Pinpoint the cell where the given text exists, returning its (X, Y) midpoint coordinate. 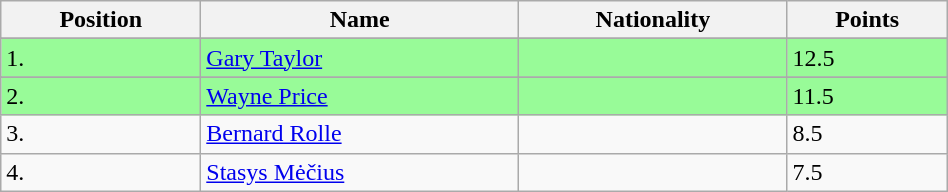
1. (101, 58)
7.5 (867, 172)
Points (867, 20)
Gary Taylor (360, 58)
2. (101, 96)
4. (101, 172)
12.5 (867, 58)
Stasys Mėčius (360, 172)
11.5 (867, 96)
Bernard Rolle (360, 134)
Name (360, 20)
8.5 (867, 134)
Nationality (653, 20)
Wayne Price (360, 96)
3. (101, 134)
Position (101, 20)
